For the text-containing cell, return its midpoint in (X, Y) coordinate format. 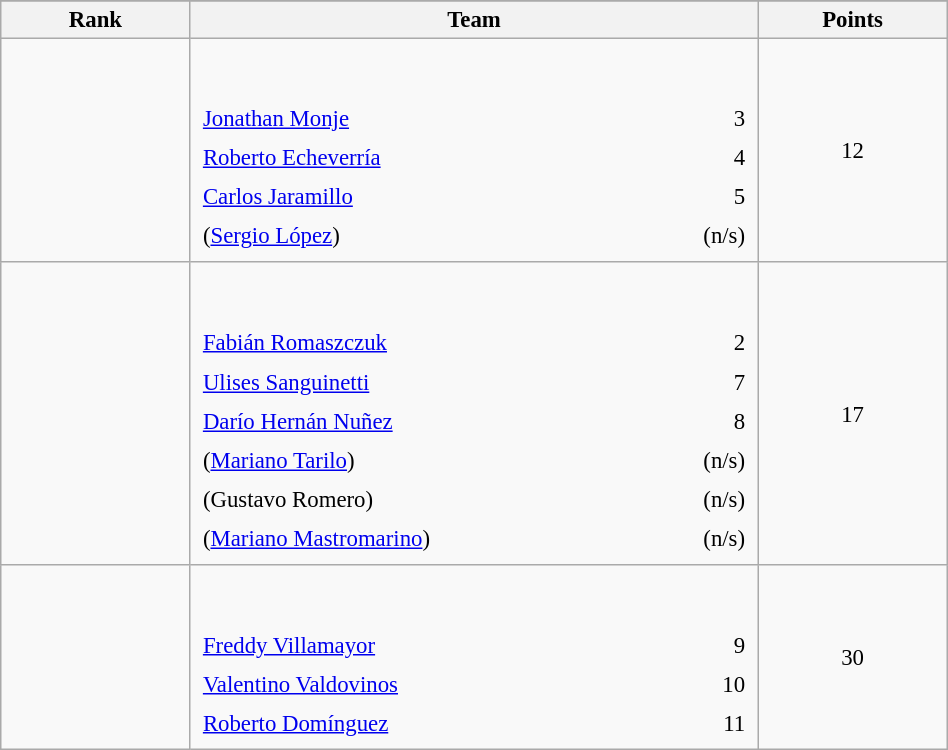
11 (713, 723)
12 (852, 151)
(Gustavo Romero) (424, 499)
Darío Hernán Nuñez (424, 421)
30 (852, 658)
Valentino Valdovinos (435, 684)
17 (852, 413)
Fabián Romaszczuk (424, 343)
5 (690, 197)
4 (690, 158)
Fabián Romaszczuk 2 Ulises Sanguinetti 7 Darío Hernán Nuñez 8 (Mariano Tarilo) (n/s) (Gustavo Romero) (n/s) (Mariano Mastromarino) (n/s) (474, 413)
(Mariano Tarilo) (424, 460)
Points (852, 20)
(Mariano Mastromarino) (424, 538)
Rank (96, 20)
Freddy Villamayor (435, 645)
Carlos Jaramillo (414, 197)
3 (690, 119)
Jonathan Monje (414, 119)
Roberto Echeverría (414, 158)
7 (700, 382)
(Sergio López) (414, 236)
Roberto Domínguez (435, 723)
Team (474, 20)
2 (700, 343)
9 (713, 645)
Jonathan Monje 3 Roberto Echeverría 4 Carlos Jaramillo 5 (Sergio López) (n/s) (474, 151)
Freddy Villamayor 9 Valentino Valdovinos 10 Roberto Domínguez 11 (474, 658)
10 (713, 684)
Ulises Sanguinetti (424, 382)
8 (700, 421)
